Capture the cell that displays the provided text and extract its [X, Y] central coordinate. 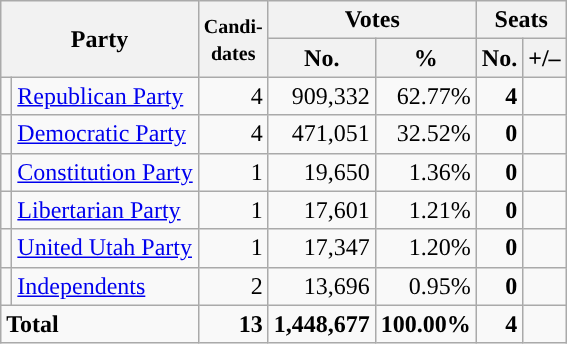
62.77% [426, 96]
1.36% [426, 172]
19,650 [322, 172]
+/– [544, 58]
Total [100, 324]
1,448,677 [322, 324]
Democratic Party [105, 134]
Party [100, 39]
Candi-dates [233, 39]
909,332 [322, 96]
Libertarian Party [105, 210]
471,051 [322, 134]
17,601 [322, 210]
2 [233, 286]
17,347 [322, 248]
13,696 [322, 286]
1.20% [426, 248]
United Utah Party [105, 248]
Republican Party [105, 96]
% [426, 58]
1.21% [426, 210]
13 [233, 324]
32.52% [426, 134]
Votes [372, 20]
Independents [105, 286]
0.95% [426, 286]
100.00% [426, 324]
Seats [521, 20]
Constitution Party [105, 172]
